From the cell containing the given text, extract its center point as (x, y) coordinate. 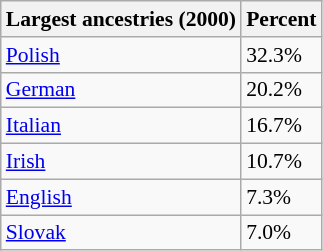
Irish (121, 162)
10.7% (281, 162)
Largest ancestries (2000) (121, 19)
32.3% (281, 55)
Polish (121, 55)
7.3% (281, 197)
English (121, 197)
16.7% (281, 126)
Italian (121, 126)
Slovak (121, 233)
20.2% (281, 90)
German (121, 90)
7.0% (281, 233)
Percent (281, 19)
